Detect which cell encompasses the target text, then output its (X, Y) center coordinate. 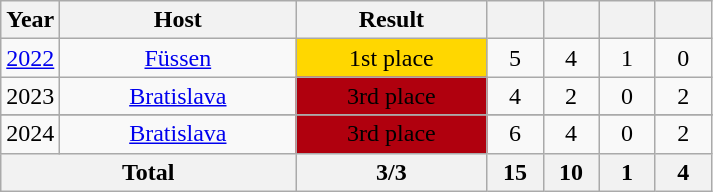
10 (571, 172)
2023 (30, 96)
6 (515, 134)
15 (515, 172)
3/3 (392, 172)
Year (30, 20)
Füssen (178, 58)
Host (178, 20)
Total (148, 172)
2022 (30, 58)
5 (515, 58)
1st place (392, 58)
Result (392, 20)
2024 (30, 134)
